Scan for the cell matching the given text and deliver its (X, Y) coordinate at center. 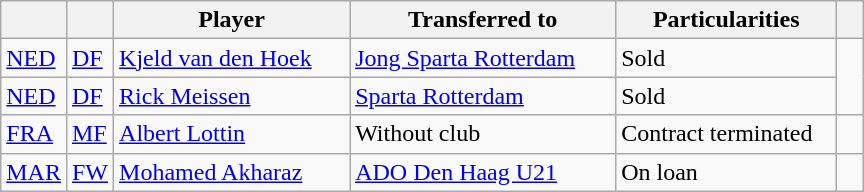
MAR (34, 172)
Sparta Rotterdam (483, 96)
ADO Den Haag U21 (483, 172)
Kjeld van den Hoek (232, 58)
Albert Lottin (232, 134)
MF (90, 134)
Contract terminated (726, 134)
Player (232, 20)
Jong Sparta Rotterdam (483, 58)
Mohamed Akharaz (232, 172)
FW (90, 172)
Rick Meissen (232, 96)
Particularities (726, 20)
Without club (483, 134)
On loan (726, 172)
Transferred to (483, 20)
FRA (34, 134)
